Locate the cell with the specified text and output its (x, y) center coordinate. 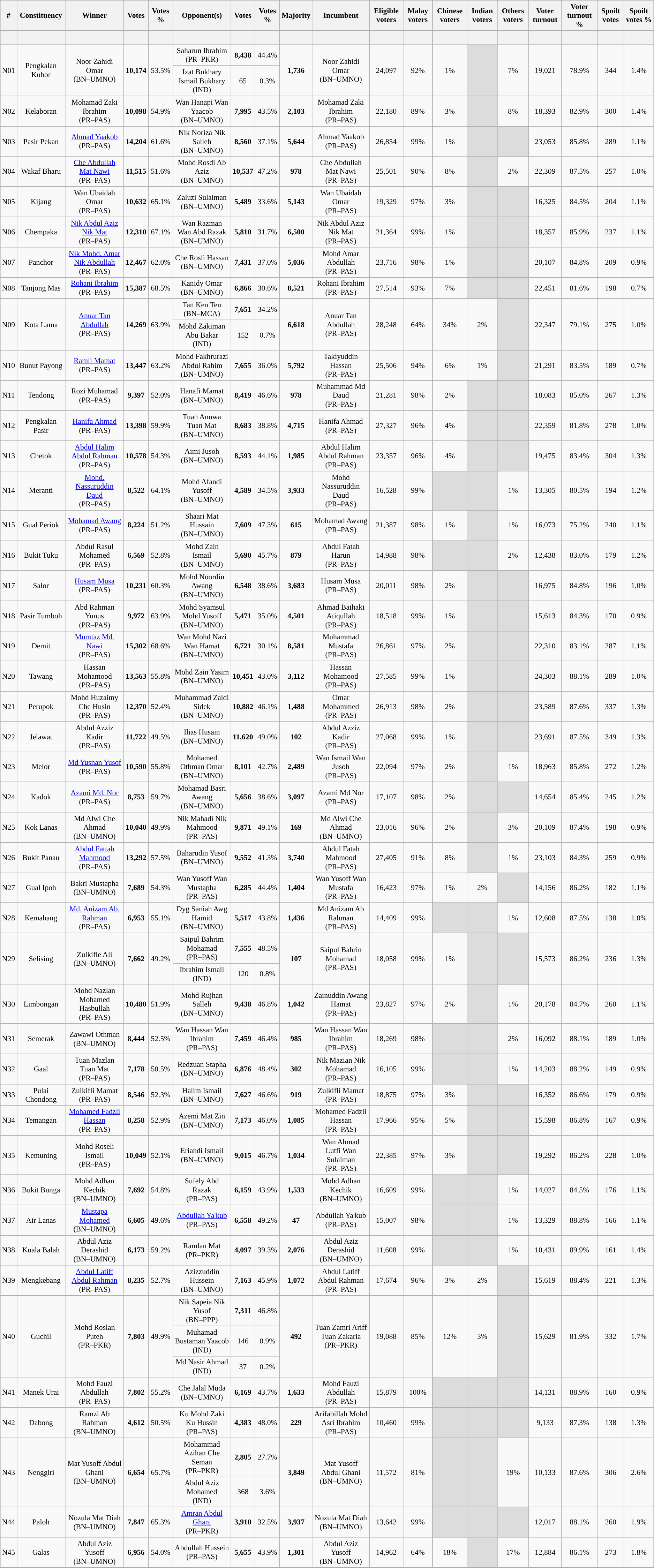
12,370 (136, 707)
6,569 (136, 556)
65.1% (160, 202)
Indian voters (482, 15)
Ilias Husain(BN–UMNO) (202, 737)
2,805 (243, 1457)
Semerak (41, 1039)
273 (610, 1553)
18,518 (386, 616)
Abdul Rasul Mohamed(PR–PAS) (95, 556)
5,489 (243, 202)
91% (418, 858)
8,235 (136, 1281)
N10 (8, 365)
Dabong (41, 1423)
13,642 (386, 1523)
196 (610, 586)
N12 (8, 426)
16,528 (386, 491)
52.0% (160, 395)
Abdul Fattah Mahmood(PR–PAS) (95, 858)
N15 (8, 525)
Md Anizam Ab Rahman(PR–PAS) (341, 918)
88.8% (579, 1220)
Panchor (41, 262)
37.1% (267, 142)
237 (610, 232)
Md. Anizam Ab. Rahman(PR–PAS) (95, 918)
5,143 (296, 202)
N34 (8, 1121)
34.2% (267, 310)
Husam Musa (PR–PAS) (341, 586)
7,627 (243, 1095)
83.0% (579, 556)
16,975 (545, 586)
229 (296, 1423)
Tuan Anuwa Tuan Mat(BN–UMNO) (202, 426)
90% (418, 172)
Tanjong Mas (41, 288)
63.2% (160, 365)
14,203 (545, 1069)
43.5% (267, 112)
Kelaboran (41, 112)
15,629 (545, 1336)
Pasir Pekan (41, 142)
12,467 (136, 262)
Md Yusnan Yusof(PR–PAS) (95, 767)
Mohd Roseli Ismail(PR–PAS) (95, 1155)
N02 (8, 112)
Mohamed Othman Omar(BN–UMNO) (202, 767)
N01 (8, 70)
Tuan Mazlan Tuan Mat(PR–PAS) (95, 1069)
18,963 (545, 767)
Pengkalan Kubor (41, 70)
87.3% (579, 1423)
42.7% (267, 767)
Kemuning (41, 1155)
6,159 (243, 1190)
Wan Hanapi Wan Yaacob(BN–UMNO) (202, 112)
879 (296, 556)
81% (418, 1472)
267 (610, 395)
23,716 (386, 262)
52.4% (160, 707)
N13 (8, 456)
22,180 (386, 112)
10,040 (136, 827)
13,292 (136, 858)
1.8% (639, 1553)
7,178 (136, 1069)
Voter turnout % (579, 15)
14,409 (386, 918)
1,533 (296, 1190)
89% (418, 112)
51.6% (160, 172)
Saharun Ibrahim(PR–PKR) (202, 55)
N19 (8, 646)
22,385 (386, 1155)
88.2% (579, 1069)
2.6% (639, 1472)
65.7% (160, 1472)
Azizzuddin Hussein(BN–UMNO) (202, 1281)
13,563 (136, 677)
Abdul Fatah Mahmood(PR–PAS) (341, 858)
Bukit Tuku (41, 556)
194 (610, 491)
3,740 (296, 858)
3.6% (267, 1492)
Che Abdullah Mat Nawi (PR–PAS) (341, 172)
17% (513, 1553)
Abdul Aziz Mohamed(IND) (202, 1492)
23,691 (545, 737)
30.1% (267, 646)
10,578 (136, 456)
Md Nasir Ahmad(IND) (202, 1366)
6,953 (136, 918)
Ramli Mamat(PR–PAS) (95, 365)
N09 (8, 325)
Selising (41, 959)
Mustapa Mohamed(BN–UMNO) (95, 1220)
18,357 (545, 232)
18,875 (386, 1095)
N08 (8, 288)
Halim Ismail(BN–UMNO) (202, 1095)
N39 (8, 1281)
Kijang (41, 202)
Spoilt votes (610, 15)
93% (418, 288)
85.4% (579, 797)
7,163 (243, 1281)
8,546 (136, 1095)
44.1% (267, 456)
N40 (8, 1336)
Nik Mahadi Nik Mahmood(PR–PAS) (202, 827)
15,598 (545, 1121)
16,609 (386, 1190)
Abdul Azziz Kadir (PR–PAS) (341, 737)
5% (450, 1121)
67.1% (160, 232)
Mohd Nassuruddin Daud(PR–PAS) (341, 491)
78.9% (579, 70)
6,605 (136, 1220)
34.5% (267, 491)
83.4% (579, 456)
Che Abdullah Mat Nawi(PR–PAS) (95, 172)
1,301 (296, 1553)
14,156 (545, 888)
22,094 (386, 767)
27,585 (386, 677)
Tawang (41, 677)
259 (610, 858)
6,285 (243, 888)
Manek Urai (41, 1393)
Rohani Ibrahim (PR–PAS) (341, 288)
13,398 (136, 426)
17,674 (386, 1281)
92% (418, 70)
Bakri Mustapha(BN–UMNO) (95, 888)
8,683 (243, 426)
24,097 (386, 70)
245 (610, 797)
4,097 (243, 1251)
4,612 (136, 1423)
Saipul Bahrin Mohamad(PR–PAS) (341, 959)
10,460 (386, 1423)
9,015 (243, 1155)
Gual Periok (41, 525)
Mohd Zain Ismail(BN–UMNO) (202, 556)
7,609 (243, 525)
9,438 (243, 1004)
Nik Sapeia Nik Yusof(BN–PPP) (202, 1311)
N32 (8, 1069)
52.8% (160, 556)
Jelawat (41, 737)
Rozi Muhamad(PR–PAS) (95, 395)
240 (610, 525)
Kemahang (41, 918)
19,329 (386, 202)
6,654 (136, 1472)
68.5% (160, 288)
160 (610, 1393)
N26 (8, 858)
19,292 (545, 1155)
Kuala Balah (41, 1251)
N37 (8, 1220)
204 (610, 202)
43.8% (267, 918)
10,231 (136, 586)
33.6% (267, 202)
Gual Ipoh (41, 888)
368 (243, 1492)
16,105 (386, 1069)
Mumtaz Md. Nawi(PR–PAS) (95, 646)
51.9% (160, 1004)
21,281 (386, 395)
7,847 (136, 1523)
306 (610, 1472)
5,690 (243, 556)
Mohd Nazlan Mohamed Hasbullah(PR–PAS) (95, 1004)
Nik Mohd. Amar Nik Abdullah(PR–PAS) (95, 262)
5,792 (296, 365)
9,871 (243, 827)
Che Jalal Muda(BN–UMNO) (202, 1393)
Rohani Ibrahim(PR–PAS) (95, 288)
18% (450, 1553)
9,972 (136, 616)
Others voters (513, 15)
26,913 (386, 707)
14,654 (545, 797)
# (8, 15)
3,910 (243, 1523)
344 (610, 70)
166 (610, 1220)
10,431 (545, 1251)
59.7% (160, 797)
7,431 (243, 262)
167 (610, 1121)
349 (610, 737)
1,072 (296, 1281)
6,500 (296, 232)
Opponent(s) (202, 15)
N22 (8, 737)
80.5% (579, 491)
6,548 (243, 586)
N44 (8, 1523)
Mohd Zain Yasim(BN–UMNO) (202, 677)
1,085 (296, 1121)
Baharudin Yusof(BN–UMNO) (202, 858)
Gaal (41, 1069)
3,112 (296, 677)
Abdul Azziz Kadir(PR–PAS) (95, 737)
Bukit Bunga (41, 1190)
6% (450, 365)
N07 (8, 262)
10,174 (136, 70)
Muhammad Mustafa(PR–PAS) (341, 646)
47.2% (267, 172)
51.2% (160, 525)
Mohamad Basri Awang(BN–UMNO) (202, 797)
16,352 (545, 1095)
Constituency (41, 15)
37 (243, 1366)
Tuan Zamri Ariff Tuan Zakaria (PR–PKR) (341, 1336)
21,291 (545, 365)
39.3% (267, 1251)
23,016 (386, 827)
4,383 (243, 1423)
257 (610, 172)
7,311 (243, 1311)
75.2% (579, 525)
8,258 (136, 1121)
12,017 (545, 1523)
87.4% (579, 827)
86.1% (579, 1553)
21,387 (386, 525)
48.0% (267, 1423)
Malay voters (418, 15)
176 (610, 1190)
Mohd Noordin Awang(BN–UMNO) (202, 586)
N31 (8, 1039)
Muhamad Bustaman Yaacob(IND) (202, 1341)
25,501 (386, 172)
18,083 (545, 395)
8,522 (136, 491)
Limbongan (41, 1004)
15,573 (545, 959)
1,736 (296, 70)
32.5% (267, 1523)
19,021 (545, 70)
5,810 (243, 232)
Ku Mohd Zaki Ku Hussin(PR–PAS) (202, 1423)
65 (243, 81)
49.6% (160, 1220)
107 (296, 959)
Pasir Tumboh (41, 616)
45.7% (267, 556)
18,058 (386, 959)
49.0% (267, 737)
7,662 (136, 959)
Wakaf Bharu (41, 172)
0.2% (267, 1366)
23,589 (545, 707)
6,956 (136, 1553)
8,419 (243, 395)
79.1% (579, 325)
13,305 (545, 491)
N03 (8, 142)
Azami Md. Nor(PR–PAS) (95, 797)
52.7% (160, 1281)
14,988 (386, 556)
Abd Rahman Yunus(PR–PAS) (95, 616)
1,404 (296, 888)
54.0% (160, 1553)
Salor (41, 586)
0.3% (267, 81)
7,802 (136, 1393)
492 (296, 1336)
N06 (8, 232)
55.1% (160, 918)
3,933 (296, 491)
46.1% (267, 707)
38.8% (267, 426)
81.8% (579, 426)
Winner (95, 15)
8,581 (296, 646)
N27 (8, 888)
41.3% (267, 858)
Eriandi Ismail(BN–UMNO) (202, 1155)
43.0% (267, 677)
14,204 (136, 142)
N16 (8, 556)
Mohd Huzaimy Che Husin(PR–PAS) (95, 707)
46.7% (267, 1155)
22,451 (545, 288)
2,103 (296, 112)
95% (418, 1121)
52.3% (160, 1095)
16,073 (545, 525)
47.3% (267, 525)
5,656 (243, 797)
N35 (8, 1155)
6,721 (243, 646)
65.3% (160, 1523)
Zainuddin Awang Hamat(PR–PAS) (341, 1004)
54.8% (160, 1190)
Demit (41, 646)
24,303 (545, 677)
Pulai Chondong (41, 1095)
Mohd Amar Abdullah(PR–PAS) (341, 262)
Ibrahim Ismail(IND) (202, 974)
Mohd Fakhrurazi Abdul Rahim(BN–UMNO) (202, 365)
10,451 (243, 677)
Wan Razman Wan Abd Razak(BN–UMNO) (202, 232)
7,655 (243, 365)
10,098 (136, 112)
170 (610, 616)
85% (418, 1336)
52.5% (160, 1039)
Chempaka (41, 232)
Mohd Afandi Yusoff(BN–UMNO) (202, 491)
Mohd Syamsul Mohd Yusoff(BN–UMNO) (202, 616)
Izat Bukhary Ismail Bukhary(IND) (202, 81)
48.4% (267, 1069)
Kadok (41, 797)
46.4% (267, 1039)
3,937 (296, 1523)
Ramzi Ab Rahman(BN–UMNO) (95, 1423)
27.7% (267, 1457)
2,076 (296, 1251)
57.5% (160, 858)
Husam Musa(PR–PAS) (95, 586)
236 (610, 959)
Muhammad Zaidi Sidek(BN–UMNO) (202, 707)
85.9% (579, 232)
120 (243, 974)
Nik Noriza Nik Salleh(BN–UMNO) (202, 142)
278 (610, 426)
5,036 (296, 262)
228 (610, 1155)
12,310 (136, 232)
Mohd. Nassuruddin Daud (PR–PAS) (95, 491)
45.9% (267, 1281)
Wan Ismail Wan Jusoh(PR–PAS) (341, 767)
26,854 (386, 142)
84.7% (579, 1004)
12,438 (545, 556)
Majority (296, 15)
15,619 (545, 1281)
Zaluzi Sulaiman(BN–UMNO) (202, 202)
Omar Mohammed(PR–PAS) (341, 707)
Ahmad Baihaki Atiqullah(PR–PAS) (341, 616)
985 (296, 1039)
54.9% (160, 112)
Arifabillah Mohd Asri Ibrahim(PR–PAS) (341, 1423)
11,515 (136, 172)
8,438 (243, 55)
20,109 (545, 827)
Temangan (41, 1121)
Pengkalan Pasir (41, 426)
N21 (8, 707)
27,068 (386, 737)
15,613 (545, 616)
N25 (8, 827)
169 (296, 827)
88.4% (579, 1281)
Guchil (41, 1336)
81.9% (579, 1336)
N29 (8, 959)
100% (418, 1393)
Ramlan Mat(PR–PKR) (202, 1251)
Wan Yusoff Wan Mustafa(PR–PAS) (341, 888)
30.6% (267, 288)
81.6% (579, 288)
Meranti (41, 491)
12,884 (545, 1553)
Bukit Panau (41, 858)
N38 (8, 1251)
152 (243, 336)
Shaari Mat Hussain(BN–UMNO) (202, 525)
4,501 (296, 616)
16,092 (545, 1039)
17,966 (386, 1121)
Saipul Bahrim Mohamad(PR–PAS) (202, 949)
Mohd Roslan Puteh(PR–PKR) (95, 1336)
Azemi Mat Zin(BN–UMNO) (202, 1121)
11,722 (136, 737)
Eligible voters (386, 15)
Air Lanas (41, 1220)
55.2% (160, 1393)
14,962 (386, 1553)
Amran Abdul Ghani(PR–PKR) (202, 1523)
3,683 (296, 586)
16,423 (386, 888)
6,558 (243, 1220)
53.5% (160, 70)
85.0% (579, 395)
Muhammad Md Daud(PR–PAS) (341, 395)
23,357 (386, 456)
27,327 (386, 426)
49.1% (267, 827)
7,555 (243, 949)
37.0% (267, 262)
221 (610, 1281)
10,480 (136, 1004)
10,537 (243, 172)
68.6% (160, 646)
7,692 (136, 1190)
Kanidy Omar(BN–UMNO) (202, 288)
34% (450, 325)
615 (296, 525)
0.8% (267, 974)
48.5% (267, 949)
10,590 (136, 767)
13,447 (136, 365)
Che Rosli Hassan(BN–UMNO) (202, 262)
Kota Lama (41, 325)
Aimi Jusoh(BN–UMNO) (202, 456)
275 (610, 325)
Zawawi Othman(BN–UMNO) (95, 1039)
52.9% (160, 1121)
N14 (8, 491)
N28 (8, 918)
5,517 (243, 918)
5,644 (296, 142)
36.0% (267, 365)
8,593 (243, 456)
86.8% (579, 1121)
Takiyuddin Hassan(PR–PAS) (341, 365)
6,876 (243, 1069)
15,879 (386, 1393)
9,133 (545, 1423)
49.5% (160, 737)
25,506 (386, 365)
27,514 (386, 288)
1,034 (296, 1155)
N43 (8, 1472)
N41 (8, 1393)
17,107 (386, 797)
12,608 (545, 918)
Kok Lanas (41, 827)
Chetok (41, 456)
1,436 (296, 918)
161 (610, 1251)
6,866 (243, 288)
1.7% (639, 1336)
20,178 (545, 1004)
19,475 (545, 456)
5,471 (243, 616)
22,347 (545, 325)
12% (450, 1336)
19% (513, 1472)
1,042 (296, 1004)
Wan Mohd Nazi Wan Hamat(BN–UMNO) (202, 646)
102 (296, 737)
272 (610, 767)
9,552 (243, 858)
18,269 (386, 1039)
4,715 (296, 426)
Paloh (41, 1523)
18,393 (545, 112)
Incumbent (341, 15)
23,827 (386, 1004)
Abdullah Hussein(PR–PAS) (202, 1553)
83.5% (579, 365)
N45 (8, 1553)
Wan Yusoff Wan Mustapha(PR–PAS) (202, 888)
N42 (8, 1423)
86.6% (579, 1095)
7,803 (136, 1336)
10,882 (243, 707)
7,689 (136, 888)
N04 (8, 172)
N24 (8, 797)
43.7% (267, 1393)
89.9% (579, 1251)
Mohd Zakiman Abu Bakar(IND) (202, 336)
6,618 (296, 325)
52.1% (160, 1155)
300 (610, 112)
304 (610, 456)
Mohd Rujhan Salleh(BN–UMNO) (202, 1004)
Melor (41, 767)
N05 (8, 202)
82.9% (579, 112)
Nenggiri (41, 1472)
5,655 (243, 1553)
26,861 (386, 646)
Abdul Fatah Harun(PR–PAS) (341, 556)
10,632 (136, 202)
14,131 (545, 1393)
Tan Ken Ten(BN–MCA) (202, 310)
4,589 (243, 491)
47 (296, 1220)
35.0% (267, 616)
20,107 (545, 262)
62.0% (160, 262)
Zulkifle Ali(BN–UMNO) (95, 959)
Mohammad Azihan Che Seman(PR–PKR) (202, 1457)
15,007 (386, 1220)
Dyg Saniah Awg Hamid(BN–UMNO) (202, 918)
60.3% (160, 586)
61.6% (160, 142)
59.9% (160, 426)
Spoilt votes % (639, 15)
Galas (41, 1553)
8,753 (136, 797)
N18 (8, 616)
Redzuan Stapha(BN–UMNO) (202, 1069)
19,088 (386, 1336)
11,620 (243, 737)
59.2% (160, 1251)
N23 (8, 767)
6,173 (136, 1251)
2,489 (296, 767)
88.9% (579, 1393)
10,133 (545, 1472)
1,488 (296, 707)
14,269 (136, 325)
8,224 (136, 525)
1.9% (639, 1523)
Nik Mazian Nik Mohamad(PR–PAS) (341, 1069)
7,995 (243, 112)
7,651 (243, 310)
N30 (8, 1004)
Tendong (41, 395)
23,053 (545, 142)
15,387 (136, 288)
1,985 (296, 456)
149 (610, 1069)
11,572 (386, 1472)
Azami Md Nor(PR–PAS) (341, 797)
22,310 (545, 646)
Bunut Payong (41, 365)
14,027 (545, 1190)
919 (296, 1095)
146 (243, 1341)
21,364 (386, 232)
332 (610, 1336)
16,325 (545, 202)
337 (610, 707)
N17 (8, 586)
Hanafi Mamat(BN–UMNO) (202, 395)
8,521 (296, 288)
27,405 (386, 858)
94% (418, 365)
46.0% (267, 1121)
20,011 (386, 586)
7,459 (243, 1039)
23,103 (545, 858)
Mengkebang (41, 1281)
7,173 (243, 1121)
N20 (8, 677)
287 (610, 646)
Mohd Rosdi Ab Aziz(BN–UMNO) (202, 172)
9,397 (136, 395)
N36 (8, 1190)
28,248 (386, 325)
13,329 (545, 1220)
209 (610, 262)
N33 (8, 1095)
Chinese voters (450, 15)
22,359 (545, 426)
10,049 (136, 1155)
31.7% (267, 232)
8,101 (243, 767)
N11 (8, 395)
Perupok (41, 707)
1,633 (296, 1393)
Voter turnout (545, 15)
302 (296, 1069)
6,169 (243, 1393)
22,309 (545, 172)
182 (610, 888)
3,849 (296, 1472)
83.1% (579, 646)
8,560 (243, 142)
11,608 (386, 1251)
15,302 (136, 646)
8,444 (136, 1039)
64.1% (160, 491)
Wan Ahmad Lutfi Wan Sulaiman(PR–PAS) (341, 1155)
Sufely Abd Razak(PR–PAS) (202, 1190)
3,097 (296, 797)
